Return [x, y] of the center of cell containing provided text 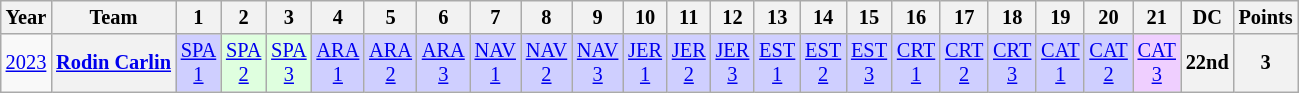
16 [916, 17]
JER3 [733, 63]
DC [1208, 17]
Points [1266, 17]
NAV3 [598, 63]
13 [777, 17]
22nd [1208, 63]
2023 [26, 63]
EST3 [869, 63]
Rodin Carlin [114, 63]
ARA2 [390, 63]
SPA1 [198, 63]
CRT3 [1012, 63]
Year [26, 17]
EST1 [777, 63]
21 [1157, 17]
JER2 [689, 63]
12 [733, 17]
CAT3 [1157, 63]
6 [444, 17]
7 [496, 17]
15 [869, 17]
SPA3 [288, 63]
EST2 [823, 63]
ARA3 [444, 63]
CAT1 [1060, 63]
18 [1012, 17]
CRT1 [916, 63]
JER1 [645, 63]
19 [1060, 17]
2 [244, 17]
Team [114, 17]
11 [689, 17]
17 [964, 17]
10 [645, 17]
ARA1 [338, 63]
5 [390, 17]
9 [598, 17]
SPA2 [244, 63]
1 [198, 17]
20 [1108, 17]
14 [823, 17]
8 [546, 17]
NAV2 [546, 63]
4 [338, 17]
NAV1 [496, 63]
CAT2 [1108, 63]
CRT2 [964, 63]
